Detect which cell encompasses the target text, then output its (x, y) center coordinate. 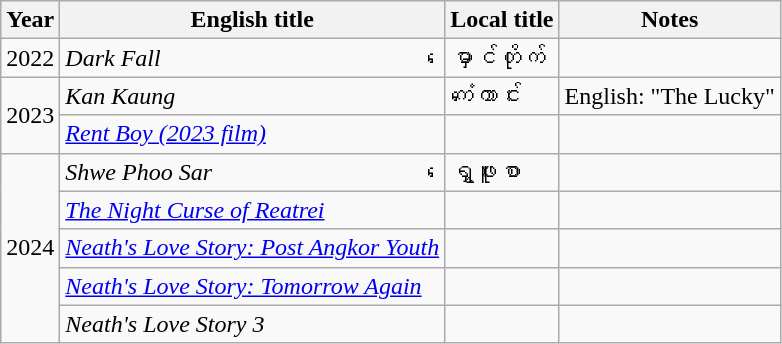
2024 (30, 248)
Rent Boy (2023 film) (252, 134)
Year (30, 20)
Neath's Love Story 3 (252, 324)
English: "The Lucky" (670, 96)
Neath's Love Story: Post Angkor Youth (252, 248)
မှောင်တိုက် (502, 58)
Dark Fall (252, 58)
2022 (30, 58)
Notes (670, 20)
ရွှေဖူးစာ (502, 172)
ကံကောင်း (502, 96)
The Night Curse of Reatrei (252, 210)
Shwe Phoo Sar (252, 172)
Kan Kaung (252, 96)
Local title (502, 20)
English title (252, 20)
Neath's Love Story: Tomorrow Again (252, 286)
2023 (30, 115)
